Search for the cell housing the specified text and yield its [x, y] center coordinate. 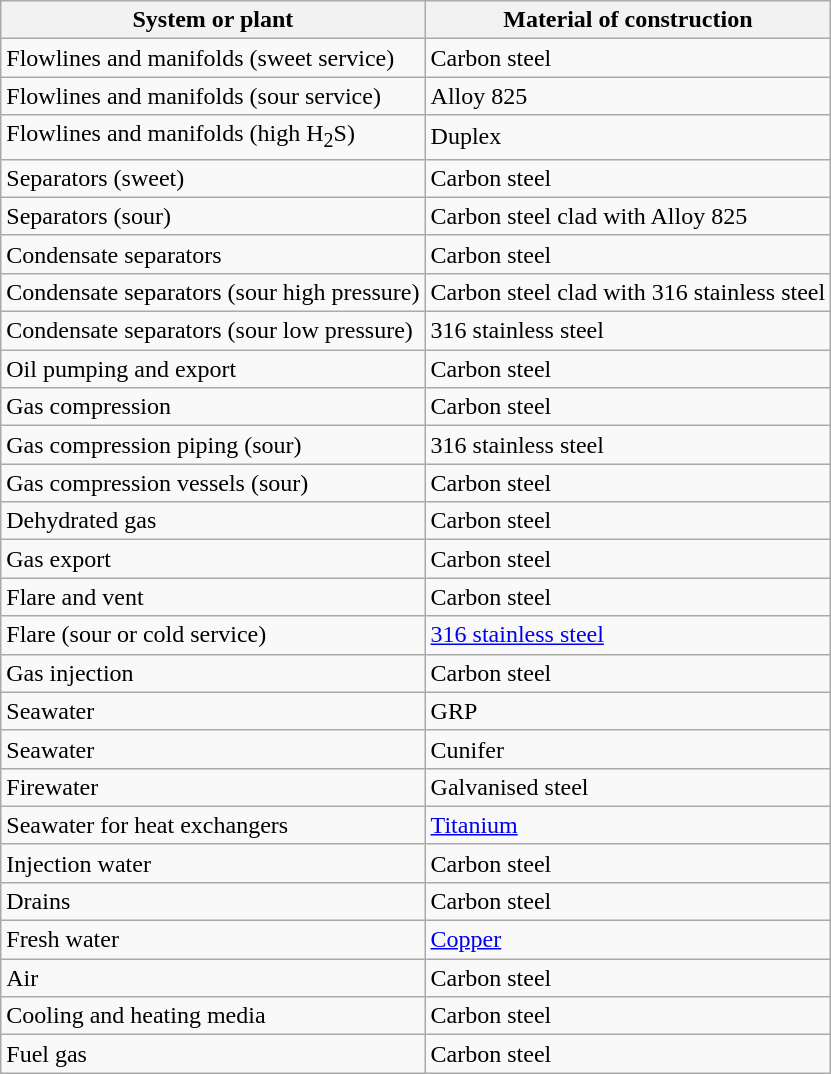
Drains [213, 901]
Condensate separators (sour low pressure) [213, 331]
Carbon steel clad with 316 stainless steel [628, 292]
Duplex [628, 137]
Separators (sweet) [213, 178]
Condensate separators [213, 254]
Gas compression [213, 407]
Flare and vent [213, 597]
Flare (sour or cold service) [213, 635]
Flowlines and manifolds (high H2S) [213, 137]
Alloy 825 [628, 96]
System or plant [213, 20]
Titanium [628, 825]
Injection water [213, 863]
Gas injection [213, 673]
Separators (sour) [213, 216]
Dehydrated gas [213, 521]
Gas compression piping (sour) [213, 445]
Fresh water [213, 940]
Flowlines and manifolds (sweet service) [213, 58]
Flowlines and manifolds (sour service) [213, 96]
Material of construction [628, 20]
Galvanised steel [628, 787]
Condensate separators (sour high pressure) [213, 292]
Gas export [213, 559]
Gas compression vessels (sour) [213, 483]
Cunifer [628, 749]
Air [213, 978]
Fuel gas [213, 1054]
Copper [628, 940]
Firewater [213, 787]
Cooling and heating media [213, 1016]
GRP [628, 711]
Oil pumping and export [213, 369]
Seawater for heat exchangers [213, 825]
Carbon steel clad with Alloy 825 [628, 216]
